Locate the cell with the specified text and output its [X, Y] center coordinate. 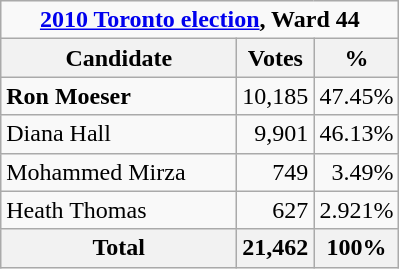
749 [276, 172]
2.921% [356, 210]
Total [119, 248]
10,185 [276, 96]
Heath Thomas [119, 210]
2010 Toronto election, Ward 44 [200, 20]
21,462 [276, 248]
Diana Hall [119, 134]
47.45% [356, 96]
Votes [276, 58]
100% [356, 248]
46.13% [356, 134]
Ron Moeser [119, 96]
Candidate [119, 58]
627 [276, 210]
% [356, 58]
3.49% [356, 172]
9,901 [276, 134]
Mohammed Mirza [119, 172]
